Return [X, Y] of the center of cell containing provided text 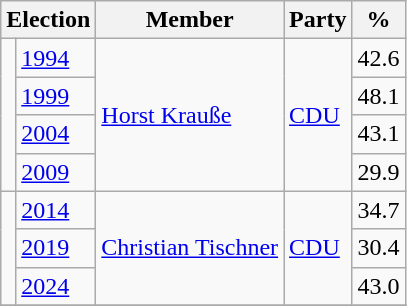
2019 [56, 248]
1994 [56, 58]
42.6 [378, 58]
2014 [56, 210]
Party [318, 20]
29.9 [378, 172]
34.7 [378, 210]
2004 [56, 134]
30.4 [378, 248]
Horst Krauße [190, 115]
2024 [56, 286]
1999 [56, 96]
2009 [56, 172]
Christian Tischner [190, 248]
43.0 [378, 286]
43.1 [378, 134]
Member [190, 20]
48.1 [378, 96]
% [378, 20]
Election [48, 20]
